Capture the cell that displays the provided text and extract its [X, Y] central coordinate. 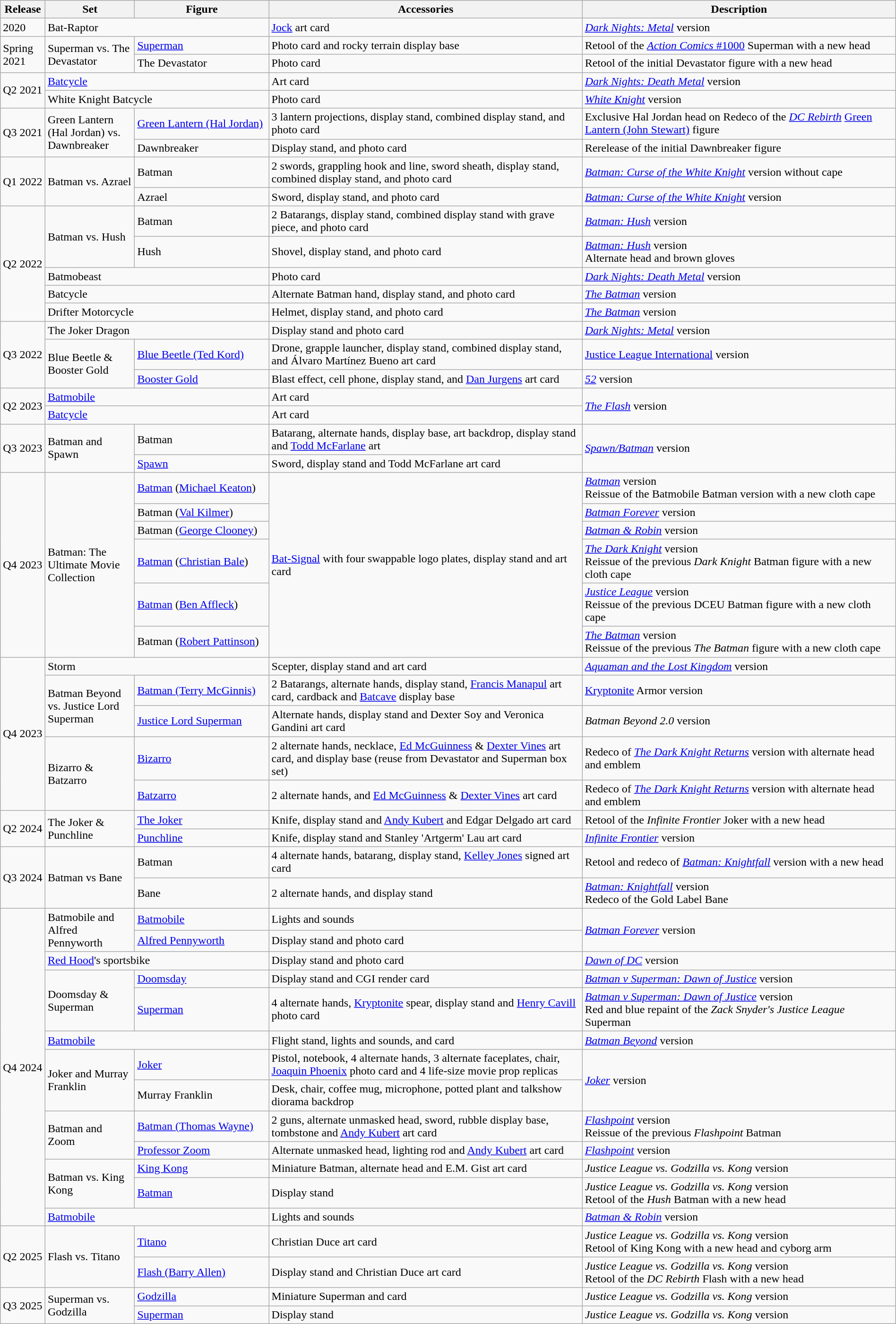
Booster Gold [202, 379]
Release [23, 9]
Christian Duce art card [425, 1242]
The Devastator [202, 63]
Shovel, display stand, and photo card [425, 251]
Flash vs. Titano [90, 1257]
Q3 2025 [23, 1306]
Exclusive Hal Jordan head on Redeco of the DC Rebirth Green Lantern (John Stewart) figure [739, 124]
Display stand and Christian Duce art card [425, 1272]
Spawn [202, 464]
Batman (George Clooney) [202, 530]
Q3 2024 [23, 877]
Q3 2022 [23, 354]
2 guns, alternate unmasked head, sword, rubble display base, tombstone and Andy Kubert art card [425, 1126]
Q1 2022 [23, 181]
Batman: The Ultimate Movie Collection [90, 565]
Hush [202, 251]
Dawn of DC version [739, 961]
Batman (Christian Bale) [202, 561]
Retool and redeco of Batman: Knightfall version with a new head [739, 862]
Justice League vs. Godzilla vs. Kong versionRetool of the DC Rebirth Flash with a new head [739, 1272]
2 alternate hands, and display stand [425, 893]
Flashpoint version [739, 1151]
Alternate hands, display stand and Dexter Soy and Veronica Gandini art card [425, 721]
Storm [157, 666]
Batman v Superman: Dawn of Justice versionRed and blue repaint of the Zack Snyder's Justice League Superman [739, 1009]
Justice League versionReissue of the previous DCEU Batman figure with a new cloth cape [739, 604]
Spring 2021 [23, 54]
2 Batarangs, display stand, combined display stand with grave piece, and photo card [425, 221]
Batman: Knightfall versionRedeco of the Gold Label Bane [739, 893]
Knife, display stand and Andy Kubert and Edgar Delgado art card [425, 820]
The Flash version [739, 406]
Q2 2024 [23, 829]
Rerelease of the initial Dawnbreaker figure [739, 148]
Batmobeast [157, 276]
Bat-Signal with four swappable logo plates, display stand and art card [425, 565]
Pistol, notebook, 4 alternate hands, 3 alternate faceplates, chair, Joaquin Phoenix photo card and 4 life-size movie prop replicas [425, 1064]
Azrael [202, 197]
Bat-Raptor [157, 27]
Miniature Superman and card [425, 1297]
Batman vs. Hush [90, 236]
Blue Beetle (Ted Kord) [202, 354]
Q3 2021 [23, 132]
Dawnbreaker [202, 148]
Doomsday & Superman [90, 1000]
Batman (Ben Affleck) [202, 604]
Blue Beetle & Booster Gold [90, 364]
Superman vs. Godzilla [90, 1306]
Aquaman and the Lost Kingdom version [739, 666]
Batman Beyond version [739, 1040]
Doomsday [202, 979]
Q4 2024 [23, 1067]
2 alternate hands, and Ed McGuinness & Dexter Vines art card [425, 796]
Batman vs. Azrael [90, 181]
Q2 2021 [23, 90]
Q2 2025 [23, 1257]
Murray Franklin [202, 1095]
Bane [202, 893]
2 swords, grappling hook and line, sword sheath, display stand, combined display stand, and photo card [425, 172]
Description [739, 9]
Helmet, display stand, and photo card [425, 312]
White Knight version [739, 99]
Drone, grapple launcher, display stand, combined display stand, and Álvaro Martínez Bueno art card [425, 354]
Batzarro [202, 796]
Flight stand, lights and sounds, and card [425, 1040]
Godzilla [202, 1297]
Miniature Batman, alternate head and E.M. Gist art card [425, 1169]
Titano [202, 1242]
2 alternate hands, necklace, Ed McGuinness & Dexter Vines art card, and display base (reuse from Devastator and Superman box set) [425, 758]
Photo card and rocky terrain display base [425, 45]
Q3 2023 [23, 448]
Joker and Murray Franklin [90, 1080]
Jock art card [425, 27]
King Kong [202, 1169]
4 alternate hands, Kryptonite spear, display stand and Henry Cavill photo card [425, 1009]
Batman vs. King Kong [90, 1184]
Batman Beyond vs. Justice Lord Superman [90, 706]
Infinite Frontier version [739, 838]
2020 [23, 27]
Flashpoint versionReissue of the previous Flashpoint Batman [739, 1126]
Justice Lord Superman [202, 721]
Alternate Batman hand, display stand, and photo card [425, 294]
White Knight Batcycle [157, 99]
Flash (Barry Allen) [202, 1272]
Green Lantern (Hal Jordan) [202, 124]
Batarang, alternate hands, display base, art backdrop, display stand and Todd McFarlane art [425, 439]
Batman and Zoom [90, 1135]
Justice League vs. Godzilla vs. Kong versionRetool of the Hush Batman with a new head [739, 1193]
Set [90, 9]
Sword, display stand, and photo card [425, 197]
Spawn/Batman version [739, 448]
Joker [202, 1064]
Batmobile and Alfred Pennyworth [90, 930]
The Batman versionReissue of the previous The Batman figure with a new cloth cape [739, 642]
2 Batarangs, alternate hands, display stand, Francis Manapul art card, cardback and Batcave display base [425, 691]
The Dark Knight versionReissue of the previous Dark Knight Batman figure with a new cloth cape [739, 561]
Accessories [425, 9]
Batman (Michael Keaton) [202, 488]
Batman: Hush versionAlternate head and brown gloves [739, 251]
Blast effect, cell phone, display stand, and Dan Jurgens art card [425, 379]
Batman (Thomas Wayne) [202, 1126]
Justice League vs. Godzilla vs. Kong versionRetool of King Kong with a new head and cyborg arm [739, 1242]
The Joker Dragon [157, 330]
Figure [202, 9]
Scepter, display stand and art card [425, 666]
Batman versionReissue of the Batmobile Batman version with a new cloth cape [739, 488]
Retool of the Infinite Frontier Joker with a new head [739, 820]
Bizarro [202, 758]
The Joker & Punchline [90, 829]
Professor Zoom [202, 1151]
Kryptonite Armor version [739, 691]
Bizarro & Batzarro [90, 774]
Knife, display stand and Stanley 'Artgerm' Lau art card [425, 838]
Punchline [202, 838]
4 alternate hands, batarang, display stand, Kelley Jones signed art card [425, 862]
Batman: Curse of the White Knight version [739, 197]
Joker version [739, 1080]
Justice League International version [739, 354]
Q2 2023 [23, 406]
Batman (Terry McGinnis) [202, 691]
Retool of the initial Devastator figure with a new head [739, 63]
Green Lantern (Hal Jordan) vs. Dawnbreaker [90, 132]
Superman vs. The Devastator [90, 54]
Display stand, and photo card [425, 148]
Batman (Val Kilmer) [202, 512]
3 lantern projections, display stand, combined display stand, and photo card [425, 124]
Batman Beyond 2.0 version [739, 721]
Drifter Motorcycle [157, 312]
Sword, display stand and Todd McFarlane art card [425, 464]
Retool of the Action Comics #1000 Superman with a new head [739, 45]
Batman vs Bane [90, 877]
Display stand and CGI render card [425, 979]
Batman v Superman: Dawn of Justice version [739, 979]
The Joker [202, 820]
Alfred Pennyworth [202, 941]
Batman (Robert Pattinson) [202, 642]
Alternate unmasked head, lighting rod and Andy Kubert art card [425, 1151]
52 version [739, 379]
Batman and Spawn [90, 448]
Batman: Curse of the White Knight version without cape [739, 172]
Desk, chair, coffee mug, microphone, potted plant and talkshow diorama backdrop [425, 1095]
Batman: Hush version [739, 221]
Red Hood's sportsbike [157, 961]
Q2 2022 [23, 263]
